Identify which cell holds the provided text, then report its (x, y) central coordinate. 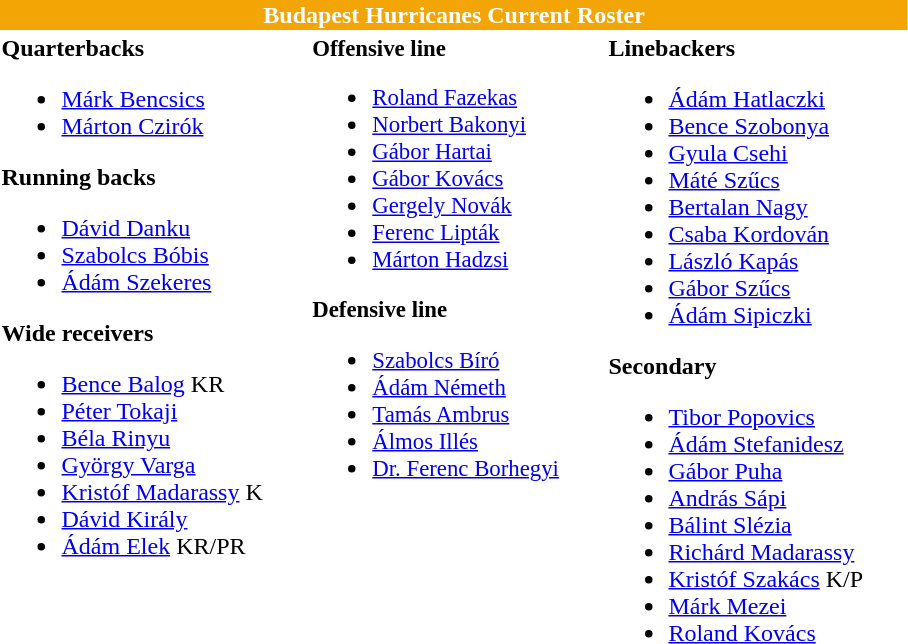
Budapest Hurricanes Current Roster (454, 15)
